Extract the [x, y] coordinate from the center of the cell holding the provided text.  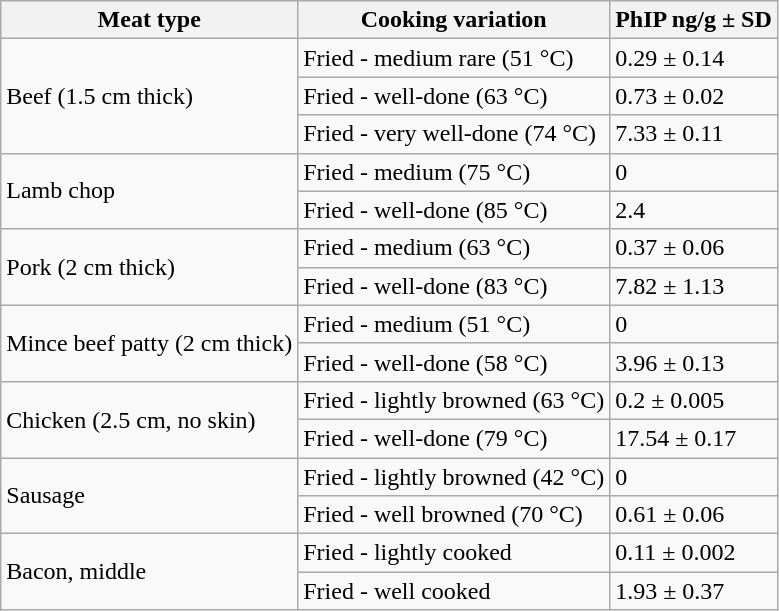
Fried - medium (51 °C) [454, 324]
PhIP ng/g ± SD [694, 20]
Mince beef patty (2 cm thick) [150, 343]
Fried - well cooked [454, 591]
Fried - very well-done (74 °C) [454, 134]
0.11 ± 0.002 [694, 553]
0.37 ± 0.06 [694, 248]
Meat type [150, 20]
Fried - medium (63 °C) [454, 248]
3.96 ± 0.13 [694, 362]
Cooking variation [454, 20]
Fried - well browned (70 °C) [454, 515]
2.4 [694, 210]
Beef (1.5 cm thick) [150, 96]
Fried - medium (75 °C) [454, 172]
Fried - well-done (63 °C) [454, 96]
Chicken (2.5 cm, no skin) [150, 419]
17.54 ± 0.17 [694, 438]
Lamb chop [150, 191]
0.73 ± 0.02 [694, 96]
7.82 ± 1.13 [694, 286]
Fried - well-done (85 °C) [454, 210]
Sausage [150, 496]
Fried - lightly browned (42 °C) [454, 477]
Fried - well-done (58 °C) [454, 362]
0.2 ± 0.005 [694, 400]
0.61 ± 0.06 [694, 515]
1.93 ± 0.37 [694, 591]
Pork (2 cm thick) [150, 267]
Fried - well-done (79 °C) [454, 438]
Bacon, middle [150, 572]
Fried - lightly cooked [454, 553]
7.33 ± 0.11 [694, 134]
0.29 ± 0.14 [694, 58]
Fried - medium rare (51 °C) [454, 58]
Fried - lightly browned (63 °C) [454, 400]
Fried - well-done (83 °C) [454, 286]
